Search for the cell housing the specified text and yield its [X, Y] center coordinate. 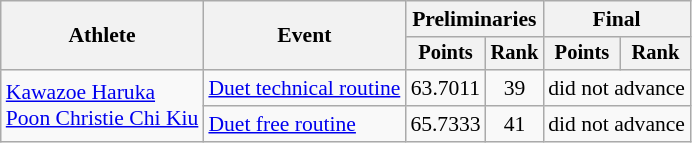
Final [616, 19]
Duet technical routine [304, 88]
41 [515, 124]
Event [304, 36]
Preliminaries [474, 19]
Kawazoe HarukaPoon Christie Chi Kiu [102, 106]
63.7011 [445, 88]
65.7333 [445, 124]
Athlete [102, 36]
Duet free routine [304, 124]
39 [515, 88]
